Identify which cell holds the provided text, then report its (x, y) central coordinate. 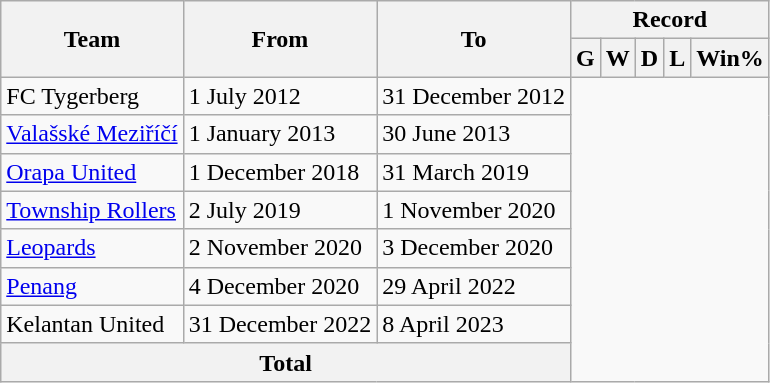
Total (286, 362)
2 July 2019 (280, 210)
From (280, 39)
Kelantan United (92, 324)
G (585, 58)
8 April 2023 (474, 324)
W (618, 58)
31 December 2012 (474, 96)
31 December 2022 (280, 324)
1 November 2020 (474, 210)
2 November 2020 (280, 248)
Win% (730, 58)
Team (92, 39)
1 January 2013 (280, 134)
3 December 2020 (474, 248)
Record (670, 20)
31 March 2019 (474, 172)
Orapa United (92, 172)
L (678, 58)
Township Rollers (92, 210)
FC Tygerberg (92, 96)
Valašské Meziříčí (92, 134)
29 April 2022 (474, 286)
1 December 2018 (280, 172)
To (474, 39)
4 December 2020 (280, 286)
1 July 2012 (280, 96)
D (649, 58)
Penang (92, 286)
Leopards (92, 248)
30 June 2013 (474, 134)
